Scan for the cell matching the given text and deliver its (X, Y) coordinate at center. 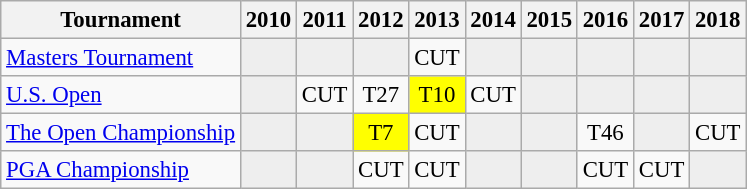
2012 (381, 20)
2010 (268, 20)
PGA Championship (121, 170)
T7 (381, 133)
T27 (381, 95)
2016 (605, 20)
T10 (437, 95)
Tournament (121, 20)
2015 (549, 20)
2011 (325, 20)
2014 (493, 20)
2013 (437, 20)
2018 (718, 20)
Masters Tournament (121, 58)
The Open Championship (121, 133)
U.S. Open (121, 95)
2017 (661, 20)
T46 (605, 133)
